Locate the cell with the specified text and output its [X, Y] center coordinate. 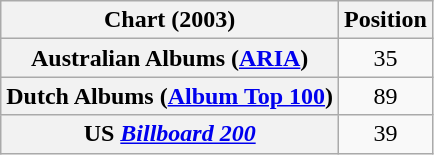
Chart (2003) [170, 20]
US Billboard 200 [170, 134]
Position [386, 20]
Dutch Albums (Album Top 100) [170, 96]
35 [386, 58]
39 [386, 134]
89 [386, 96]
Australian Albums (ARIA) [170, 58]
